Provide the [x, y] coordinate of the cell's center where the given text is located.  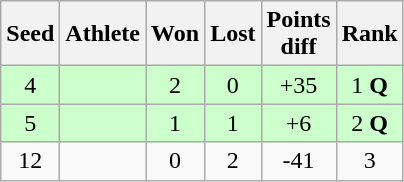
Won [176, 34]
Seed [30, 34]
4 [30, 85]
-41 [298, 161]
1 Q [370, 85]
+6 [298, 123]
Rank [370, 34]
Pointsdiff [298, 34]
Lost [233, 34]
Athlete [103, 34]
5 [30, 123]
+35 [298, 85]
2 Q [370, 123]
3 [370, 161]
12 [30, 161]
